For the text-containing cell, return its midpoint in [X, Y] coordinate format. 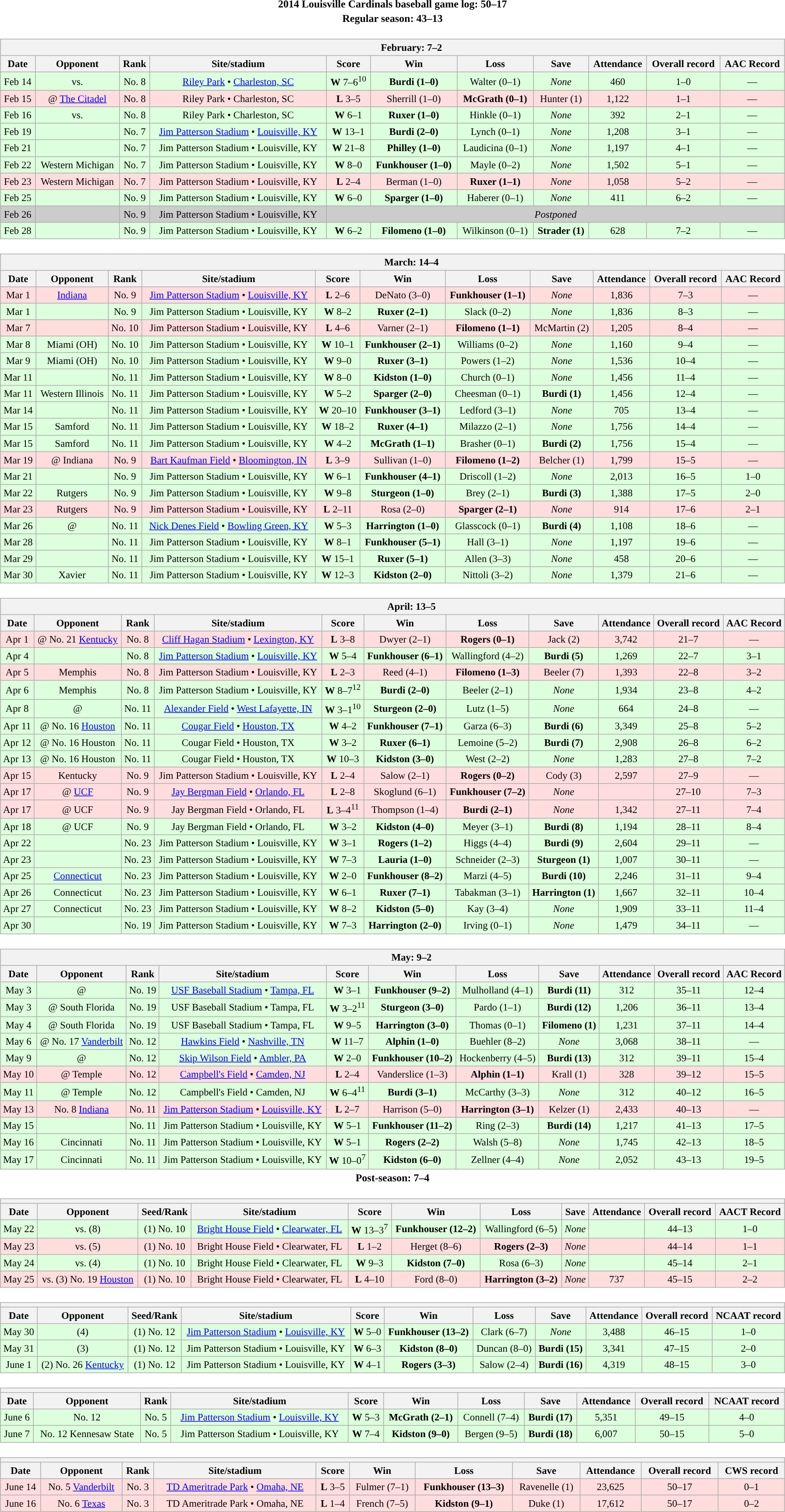
4–2 [754, 690]
5,351 [606, 1417]
AACT Record [750, 1212]
May 9 [18, 1058]
Burdi (5) [563, 656]
29–11 [689, 843]
May 16 [18, 1142]
Pardo (1–1) [498, 1007]
3,068 [626, 1042]
W 10–3 [343, 759]
43–13 [689, 1159]
1,231 [626, 1025]
1,342 [626, 809]
35–11 [689, 990]
Harrington (2–0) [405, 926]
21–7 [689, 639]
Fulmer (7–1) [382, 1487]
Harrington (1) [563, 893]
Bergen (9–5) [491, 1434]
Burdi (9) [563, 843]
1,379 [621, 575]
Funkhouser (12–2) [436, 1229]
32–11 [689, 893]
328 [626, 1074]
45–14 [680, 1263]
Funkhouser (11–2) [412, 1126]
McGrath (2–1) [421, 1417]
Burdi (11) [569, 990]
Brey (2–1) [488, 493]
39–11 [689, 1058]
Herget (8–6) [436, 1246]
Harrington (3–1) [498, 1109]
Mar 9 [18, 361]
Burdi (6) [563, 726]
W 9–3 [370, 1263]
28–11 [689, 827]
Cliff Hagan Stadium • Lexington, KY [238, 639]
Beeler (2–1) [488, 690]
L 2–7 [348, 1109]
2,908 [626, 742]
Kidston (3–0) [405, 759]
Haberer (0–1) [495, 198]
April: 13–5 [392, 607]
(2) No. 26 Kentucky [83, 1365]
2,013 [621, 476]
44–13 [680, 1229]
Apr 8 [18, 708]
Feb 14 [18, 81]
Ruxer (1–0) [414, 115]
1,667 [626, 893]
Feb 23 [18, 181]
Xavier [72, 575]
737 [617, 1279]
Milazzo (2–1) [488, 427]
W 10–07 [348, 1159]
Ruxer (6–1) [405, 742]
38–11 [689, 1042]
Ruxer (3–1) [403, 361]
2,433 [626, 1109]
Apr 18 [18, 827]
Funkhouser (5–1) [403, 542]
Mayle (0–2) [495, 165]
McCarthy (3–3) [498, 1092]
1,909 [626, 909]
vs. (5) [88, 1246]
1,934 [626, 690]
Strader (1) [561, 230]
Wallingford (6–5) [521, 1229]
Funkhouser (8–2) [405, 876]
Funkhouser (6–1) [405, 656]
Kidston (4–0) [405, 827]
Apr 13 [18, 759]
1,269 [626, 656]
No. 5 Vanderbilt [81, 1487]
Schneider (2–3) [488, 860]
3,341 [614, 1348]
458 [621, 558]
Burdi (15) [561, 1348]
Zellner (4–4) [498, 1159]
40–13 [689, 1109]
1,479 [626, 926]
1,502 [618, 165]
17,612 [611, 1503]
Filomeno (1) [569, 1025]
1,205 [621, 328]
May: 9–2 [392, 957]
Hinkle (0–1) [495, 115]
40–12 [689, 1092]
W 6–2 [348, 230]
Feb 19 [18, 132]
26–8 [689, 742]
Apr 4 [18, 656]
Apr 25 [18, 876]
W 21–8 [348, 148]
46–15 [677, 1332]
628 [618, 230]
Garza (6–3) [488, 726]
Ruxer (7–1) [405, 893]
Feb 22 [18, 165]
Berman (1–0) [414, 181]
Harrington (3–2) [521, 1279]
May 23 [19, 1246]
Burdi (10) [563, 876]
L 3–8 [343, 639]
1,206 [626, 1007]
1,122 [618, 99]
Rosa (2–0) [403, 509]
Burdi (16) [561, 1365]
W 9–8 [338, 493]
19–6 [685, 542]
1,058 [618, 181]
Funkhouser (1–1) [488, 295]
Sullivan (1–0) [403, 460]
411 [618, 198]
Funkhouser (7–2) [488, 792]
3,488 [614, 1332]
Walter (0–1) [495, 81]
27–8 [689, 759]
Lauria (1–0) [405, 860]
Lynch (0–1) [495, 132]
Brasher (0–1) [488, 443]
392 [618, 115]
Cheesman (0–1) [488, 394]
Mar 21 [18, 476]
20–6 [685, 558]
W 11–7 [348, 1042]
Kelzer (1) [569, 1109]
June 1 [19, 1365]
Mar 23 [18, 509]
W 3–211 [348, 1007]
McMartin (2) [562, 328]
Mar 19 [18, 460]
June 7 [17, 1434]
Hunter (1) [561, 99]
Driscoll (1–2) [488, 476]
Feb 21 [18, 148]
34–11 [689, 926]
18–6 [685, 526]
Kidston (6–0) [412, 1159]
Feb 28 [18, 230]
Kidston (1–0) [403, 378]
Ruxer (1–1) [495, 181]
Alphin (1–0) [412, 1042]
Buehler (8–2) [498, 1042]
21–6 [685, 575]
Filomeno (1–0) [414, 230]
39–12 [689, 1074]
705 [621, 410]
W 5–2 [338, 394]
May 25 [19, 1279]
No. 6 Texas [81, 1503]
Mar 29 [18, 558]
Sturgeon (2–0) [405, 708]
3–0 [748, 1365]
Sherrill (1–0) [414, 99]
5–1 [683, 165]
Rogers (0–1) [488, 639]
Burdi (2–1) [488, 809]
Clark (6–7) [504, 1332]
Jack (2) [563, 639]
47–15 [677, 1348]
Burdi (8) [563, 827]
W 5–0 [368, 1332]
4–0 [747, 1417]
Filomeno (1–2) [488, 460]
Sparger (2–1) [488, 509]
1,283 [626, 759]
664 [626, 708]
CWS record [752, 1470]
May 17 [18, 1159]
1,208 [618, 132]
Kidston (9–0) [421, 1434]
French (7–5) [382, 1503]
Thomas (0–1) [498, 1025]
460 [618, 81]
22–8 [689, 672]
Philley (1–0) [414, 148]
W 15–1 [338, 558]
23,625 [611, 1487]
Apr 26 [18, 893]
L 4–6 [338, 328]
Wallingford (4–2) [488, 656]
23–8 [689, 690]
vs. (3) No. 19 Houston [88, 1279]
Western Illinois [72, 394]
48–15 [677, 1365]
30–11 [689, 860]
Ruxer (5–1) [403, 558]
Rogers (1–2) [405, 843]
June 14 [21, 1487]
W 8–1 [338, 542]
L 3–411 [343, 809]
Mar 14 [18, 410]
Meyer (3–1) [488, 827]
Hockenberry (4–5) [498, 1058]
Mar 22 [18, 493]
25–8 [689, 726]
Cody (3) [563, 775]
Slack (0–2) [488, 311]
45–15 [680, 1279]
Burdi (3–1) [412, 1092]
22–7 [689, 656]
Funkhouser (9–2) [412, 990]
0–2 [752, 1503]
19–5 [754, 1159]
Funkhouser (13–3) [464, 1487]
L 1–2 [370, 1246]
@ No. 21 Kentucky [78, 639]
Ruxer (2–1) [403, 311]
Skip Wilson Field • Ambler, PA [243, 1058]
Burdi (14) [569, 1126]
Funkhouser (4–1) [403, 476]
Ravenelle (1) [546, 1487]
L 2–6 [338, 295]
W 10–1 [338, 344]
44–14 [680, 1246]
1,388 [621, 493]
February: 7–2 [392, 47]
Apr 22 [18, 843]
5–0 [747, 1434]
17–6 [685, 509]
Apr 30 [18, 926]
Funkhouser (13–2) [428, 1332]
914 [621, 509]
W 5–4 [343, 656]
49–15 [672, 1417]
May 11 [18, 1092]
1,007 [626, 860]
Burdi (3) [562, 493]
L 1–4 [333, 1503]
Dwyer (2–1) [405, 639]
Duncan (8–0) [504, 1348]
Funkhouser (7–1) [405, 726]
Rogers (2–2) [412, 1142]
Bart Kaufman Field • Bloomington, IN [229, 460]
Burdi (2) [562, 443]
Burdi (18) [550, 1434]
vs. (4) [88, 1263]
May 6 [18, 1042]
Kidston (7–0) [436, 1263]
1,108 [621, 526]
1,745 [626, 1142]
Rosa (6–3) [521, 1263]
Mulholland (4–1) [498, 990]
1,393 [626, 672]
1,194 [626, 827]
Funkhouser (3–1) [403, 410]
W 3–110 [343, 708]
Skoglund (6–1) [405, 792]
Varner (2–1) [403, 328]
Laudicina (0–1) [495, 148]
W 7–4 [366, 1434]
Lutz (1–5) [488, 708]
West (2–2) [488, 759]
Burdi (1–0) [414, 81]
May 4 [18, 1025]
Kidston (2–0) [403, 575]
Apr 27 [18, 909]
Sturgeon (1–0) [403, 493]
Beeler (7) [563, 672]
Harrington (3–0) [412, 1025]
8–3 [685, 311]
Hall (3–1) [488, 542]
May 22 [19, 1229]
Burdi (12) [569, 1007]
Funkhouser (10–2) [412, 1058]
McGrath (1–1) [403, 443]
Burdi (13) [569, 1058]
1,799 [621, 460]
1,536 [621, 361]
Mar 7 [18, 328]
33–11 [689, 909]
May 24 [19, 1263]
Nittoli (3–2) [488, 575]
Feb 26 [18, 214]
1,217 [626, 1126]
6,007 [606, 1434]
May 15 [18, 1126]
Vanderslice (1–3) [412, 1074]
27–9 [689, 775]
Kay (3–4) [488, 909]
Lemoine (5–2) [488, 742]
Alphin (1–1) [498, 1074]
Ford (8–0) [436, 1279]
Apr 6 [18, 690]
2,052 [626, 1159]
Nick Denes Field • Bowling Green, KY [229, 526]
2,597 [626, 775]
May 30 [19, 1332]
W 20–10 [338, 410]
Harrison (5–0) [412, 1109]
Apr 5 [18, 672]
Tabakman (3–1) [488, 893]
Apr 12 [18, 742]
Alexander Field • West Lafayette, IN [238, 708]
27–10 [689, 792]
(4) [83, 1332]
June 16 [21, 1503]
W 18–2 [338, 427]
4,319 [614, 1365]
Wilkinson (0–1) [495, 230]
0–1 [752, 1487]
Mar 28 [18, 542]
Postponed [555, 214]
@ No. 17 Vanderbilt [81, 1042]
Feb 16 [18, 115]
Rogers (2–3) [521, 1246]
Church (0–1) [488, 378]
3,349 [626, 726]
Filomeno (1–3) [488, 672]
Mar 30 [18, 575]
4–1 [683, 148]
L 2–3 [343, 672]
Filomeno (1–1) [488, 328]
W 12–3 [338, 575]
W 6–0 [348, 198]
Belcher (1) [562, 460]
@ The Citadel [77, 99]
36–11 [689, 1007]
Kidston (5–0) [405, 909]
W 13–37 [370, 1229]
DeNato (3–0) [403, 295]
Ledford (3–1) [488, 410]
W 4–1 [368, 1365]
L 2–11 [338, 509]
vs. (8) [88, 1229]
3–2 [754, 672]
Ruxer (4–1) [403, 427]
@ Indiana [72, 460]
June 6 [17, 1417]
Connell (7–4) [491, 1417]
Mar 8 [18, 344]
Apr 11 [18, 726]
Krall (1) [569, 1074]
Sparger (2–0) [403, 394]
Rogers (3–3) [428, 1365]
Apr 15 [18, 775]
W 6–411 [348, 1092]
(3) [83, 1348]
Burdi (1) [562, 394]
W 6–3 [368, 1348]
7–4 [754, 809]
41–13 [689, 1126]
3,742 [626, 639]
Duke (1) [546, 1503]
L 3–9 [338, 460]
W 7–610 [348, 81]
Sparger (1–0) [414, 198]
Apr 1 [18, 639]
Thompson (1–4) [405, 809]
Apr 23 [18, 860]
No. 12 Kennesaw State [87, 1434]
Burdi (4) [562, 526]
Burdi (17) [550, 1417]
Salow (2–1) [405, 775]
L 4–10 [370, 1279]
Kidston (9–1) [464, 1503]
18–5 [754, 1142]
May 31 [19, 1348]
37–11 [689, 1025]
Walsh (5–8) [498, 1142]
Rogers (0–2) [488, 775]
W 9–0 [338, 361]
Indiana [72, 295]
W 13–1 [348, 132]
Kidston (8–0) [428, 1348]
Allen (3–3) [488, 558]
27–11 [689, 809]
Funkhouser (1–0) [414, 165]
Higgs (4–4) [488, 843]
50–15 [672, 1434]
42–13 [689, 1142]
Ring (2–3) [498, 1126]
Irving (0–1) [488, 926]
Sturgeon (3–0) [412, 1007]
Funkhouser (2–1) [403, 344]
2–2 [750, 1279]
Salow (2–4) [504, 1365]
March: 14–4 [392, 262]
W 9–5 [348, 1025]
31–11 [689, 876]
W 8–712 [343, 690]
No. 8 Indiana [81, 1109]
L 2–8 [343, 792]
1,160 [621, 344]
Hawkins Field • Nashville, TN [243, 1042]
Mar 26 [18, 526]
2,246 [626, 876]
Burdi (7) [563, 742]
McGrath (0–1) [495, 99]
Feb 25 [18, 198]
Marzi (4–5) [488, 876]
May 13 [18, 1109]
May 10 [18, 1074]
Glasscock (0–1) [488, 526]
Feb 15 [18, 99]
Reed (4–1) [405, 672]
Kentucky [78, 775]
Sturgeon (1) [563, 860]
2,604 [626, 843]
24–8 [689, 708]
Harrington (1–0) [403, 526]
Williams (0–2) [488, 344]
Powers (1–2) [488, 361]
